Capture the cell that displays the provided text and extract its (X, Y) central coordinate. 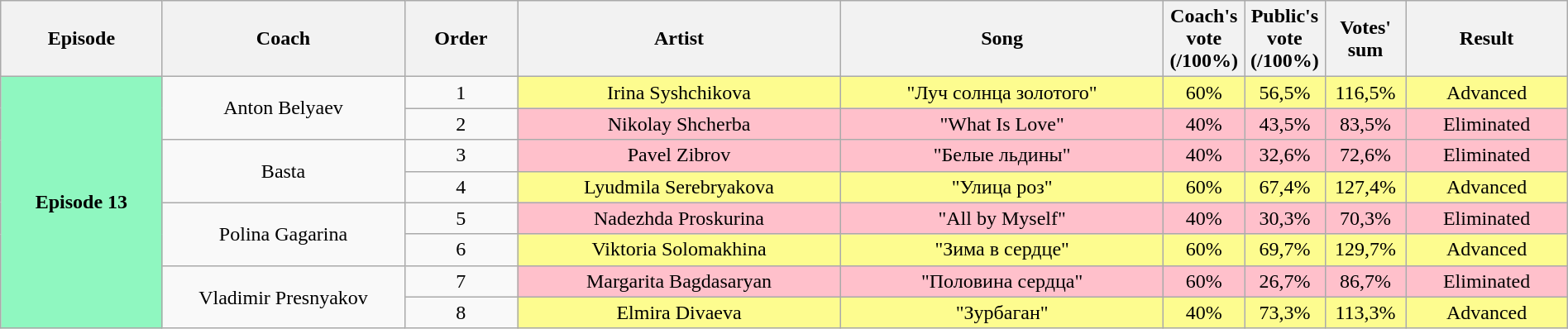
Coach's vote (/100%) (1204, 39)
26,7% (1285, 281)
Margarita Bagdasaryan (680, 281)
4 (461, 187)
"Зурбаган" (1002, 312)
"What Is Love" (1002, 124)
Elmira Divaeva (680, 312)
129,7% (1365, 250)
1 (461, 93)
Pavel Zibrov (680, 155)
Public's vote (/100%) (1285, 39)
Votes' sum (1365, 39)
8 (461, 312)
Viktoria Solomakhina (680, 250)
Result (1487, 39)
Vladimir Presnyakov (283, 297)
Polina Gagarina (283, 234)
70,3% (1365, 218)
"Улица роз" (1002, 187)
86,7% (1365, 281)
30,3% (1285, 218)
83,5% (1365, 124)
Lyudmila Serebryakova (680, 187)
Basta (283, 171)
Coach (283, 39)
Irina Syshchikova (680, 93)
113,3% (1365, 312)
3 (461, 155)
Song (1002, 39)
73,3% (1285, 312)
Artist (680, 39)
56,5% (1285, 93)
72,6% (1365, 155)
"Половина сердца" (1002, 281)
6 (461, 250)
"Белые льдины" (1002, 155)
2 (461, 124)
69,7% (1285, 250)
32,6% (1285, 155)
"Зима в сердце" (1002, 250)
"Луч солнца золотого" (1002, 93)
Episode (81, 39)
"All by Myself" (1002, 218)
Nikolay Shcherba (680, 124)
5 (461, 218)
127,4% (1365, 187)
Episode 13 (81, 203)
116,5% (1365, 93)
Nadezhda Proskurina (680, 218)
Order (461, 39)
7 (461, 281)
Anton Belyaev (283, 108)
43,5% (1285, 124)
67,4% (1285, 187)
